Return (x, y) of the center of cell containing provided text 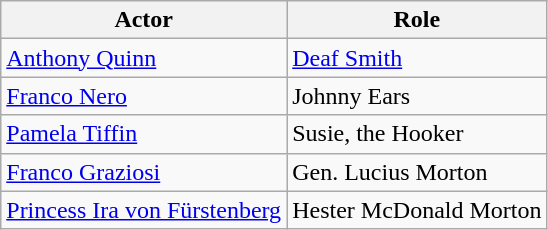
Deaf Smith (417, 58)
Franco Nero (144, 96)
Johnny Ears (417, 96)
Gen. Lucius Morton (417, 172)
Princess Ira von Fürstenberg (144, 210)
Franco Graziosi (144, 172)
Susie, the Hooker (417, 134)
Actor (144, 20)
Anthony Quinn (144, 58)
Pamela Tiffin (144, 134)
Role (417, 20)
Hester McDonald Morton (417, 210)
